Capture the cell that displays the provided text and extract its [x, y] central coordinate. 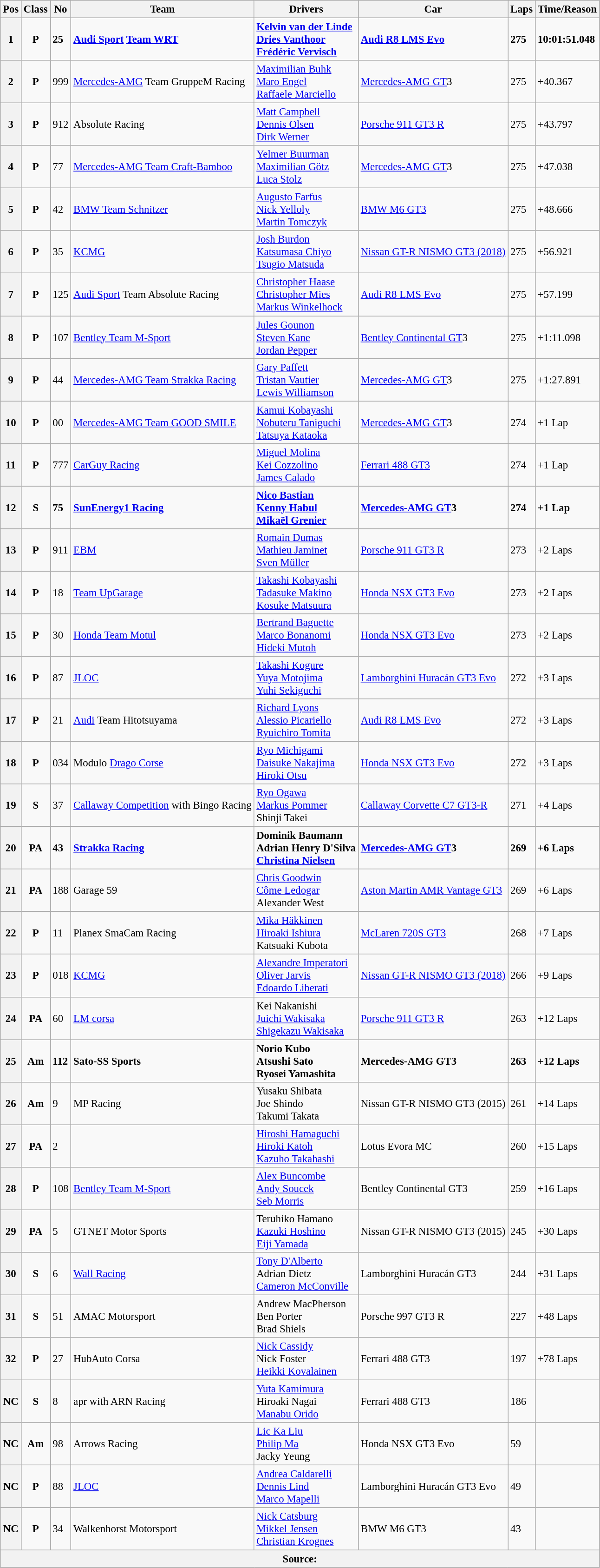
Dominik Baumann Adrian Henry D'Silva Christina Nielsen [307, 848]
24 [11, 1018]
Teruhiko Hamano Kazuki Hoshino Eiji Yamada [307, 1231]
1 [11, 40]
GTNET Motor Sports [163, 1231]
Nick Cassidy Nick Foster Heikki Kovalainen [307, 1359]
+40.367 [567, 82]
Lotus Evora MC [433, 1146]
259 [522, 1189]
188 [60, 890]
Kei Nakanishi Juichi Wakisaka Shigekazu Wakisaka [307, 1018]
MP Racing [163, 1103]
29 [11, 1231]
108 [60, 1189]
44 [60, 380]
Audi Team Hitotsuyama [163, 720]
13 [11, 550]
+78 Laps [567, 1359]
3 [11, 125]
Richard Lyons Alessio Picariello Ryuichiro Tomita [307, 720]
Wall Racing [163, 1274]
17 [11, 720]
Kelvin van der Linde Dries Vanthoor Frédéric Vervisch [307, 40]
Nick Catsburg Mikkel Jensen Christian Krognes [307, 1529]
260 [522, 1146]
Nico Bastian Kenny Habul Mikaël Grenier [307, 507]
12 [11, 507]
Lic Ka Liu Philip Ma Jacky Yeung [307, 1444]
7 [11, 295]
+30 Laps [567, 1231]
227 [522, 1316]
+9 Laps [567, 976]
Planex SmaCam Racing [163, 933]
Chris Goodwin Côme Ledogar Alexander West [307, 890]
999 [60, 82]
Takashi Kobayashi Tadasuke Makino Kosuke Matsuura [307, 593]
+16 Laps [567, 1189]
Modulo Drago Corse [163, 763]
Mika Häkkinen Hiroaki Ishiura Katsuaki Kubota [307, 933]
Yelmer Buurman Maximilian Götz Luca Stolz [307, 167]
EBM [163, 550]
Lamborghini Huracán GT3 [433, 1274]
Honda Team Motul [163, 635]
Mercedes-AMG Team Strakka Racing [163, 380]
Class [36, 9]
Mercedes-AMG Team Craft-Bamboo [163, 167]
107 [60, 337]
Callaway Corvette C7 GT3-R [433, 805]
4 [11, 167]
26 [11, 1103]
Jules Gounon Steven Kane Jordan Pepper [307, 337]
59 [522, 1444]
+7 Laps [567, 933]
Takashi Kogure Yuya Motojima Yuhi Sekiguchi [307, 678]
No [60, 9]
186 [522, 1402]
+48 Laps [567, 1316]
49 [522, 1487]
+43.797 [567, 125]
34 [60, 1529]
Yusaku Shibata Joe Shindo Takumi Takata [307, 1103]
42 [60, 210]
911 [60, 550]
Hiroshi Hamaguchi Hiroki Katoh Kazuho Takahashi [307, 1146]
28 [11, 1189]
20 [11, 848]
31 [11, 1316]
77 [60, 167]
244 [522, 1274]
98 [60, 1444]
Walkenhorst Motorsport [163, 1529]
Miguel Molina Kei Cozzolino James Calado [307, 465]
Andrew MacPherson Ben Porter Brad Shiels [307, 1316]
75 [60, 507]
Yuta Kamimura Hiroaki Nagai Manabu Orido [307, 1402]
Laps [522, 9]
Christopher Haase Christopher Mies Markus Winkelhock [307, 295]
018 [60, 976]
Arrows Racing [163, 1444]
Alexandre Imperatori Oliver Jarvis Edoardo Liberati [307, 976]
261 [522, 1103]
Callaway Competition with Bingo Racing [163, 805]
+1:27.891 [567, 380]
268 [522, 933]
+4 Laps [567, 805]
Josh Burdon Katsumasa Chiyo Tsugio Matsuda [307, 252]
87 [60, 678]
Team [163, 9]
SunEnergy1 Racing [163, 507]
112 [60, 1061]
+14 Laps [567, 1103]
Tony D'Alberto Adrian Dietz Cameron McConville [307, 1274]
Audi Sport Team Absolute Racing [163, 295]
AMAC Motorsport [163, 1316]
Team UpGarage [163, 593]
197 [522, 1359]
Ryo Michigami Daisuke Nakajima Hiroki Otsu [307, 763]
HubAuto Corsa [163, 1359]
Aston Martin AMR Vantage GT3 [433, 890]
+31 Laps [567, 1274]
Strakka Racing [163, 848]
51 [60, 1316]
125 [60, 295]
McLaren 720S GT3 [433, 933]
37 [60, 805]
Norio Kubo Atsushi Sato Ryosei Yamashita [307, 1061]
245 [522, 1231]
Kamui Kobayashi Nobuteru Taniguchi Tatsuya Kataoka [307, 422]
Ryo Ogawa Markus Pommer Shinji Takei [307, 805]
+47.038 [567, 167]
10 [11, 422]
Time/Reason [567, 9]
apr with ARN Racing [163, 1402]
32 [11, 1359]
+1:11.098 [567, 337]
266 [522, 976]
Garage 59 [163, 890]
Gary Paffett Tristan Vautier Lewis Williamson [307, 380]
Sato-SS Sports [163, 1061]
Porsche 997 GT3 R [433, 1316]
Audi Sport Team WRT [163, 40]
Absolute Racing [163, 125]
88 [60, 1487]
271 [522, 805]
Car [433, 9]
Matt Campbell Dennis Olsen Dirk Werner [307, 125]
LM corsa [163, 1018]
35 [60, 252]
16 [11, 678]
BMW Team Schnitzer [163, 210]
Drivers [307, 9]
CarGuy Racing [163, 465]
60 [60, 1018]
034 [60, 763]
+56.921 [567, 252]
912 [60, 125]
Alex Buncombe Andy Soucek Seb Morris [307, 1189]
Augusto Farfus Nick Yelloly Martin Tomczyk [307, 210]
14 [11, 593]
Mercedes-AMG Team GOOD SMILE [163, 422]
+15 Laps [567, 1146]
777 [60, 465]
Bertrand Baguette Marco Bonanomi Hideki Mutoh [307, 635]
00 [60, 422]
+48.666 [567, 210]
Source: [300, 1559]
+57.199 [567, 295]
Mercedes-AMG Team GruppeM Racing [163, 82]
Maximilian Buhk Maro Engel Raffaele Marciello [307, 82]
19 [11, 805]
Pos [11, 9]
23 [11, 976]
Romain Dumas Mathieu Jaminet Sven Müller [307, 550]
15 [11, 635]
Andrea Caldarelli Dennis Lind Marco Mapelli [307, 1487]
10:01:51.048 [567, 40]
22 [11, 933]
